Return (x, y) of the center of cell containing provided text 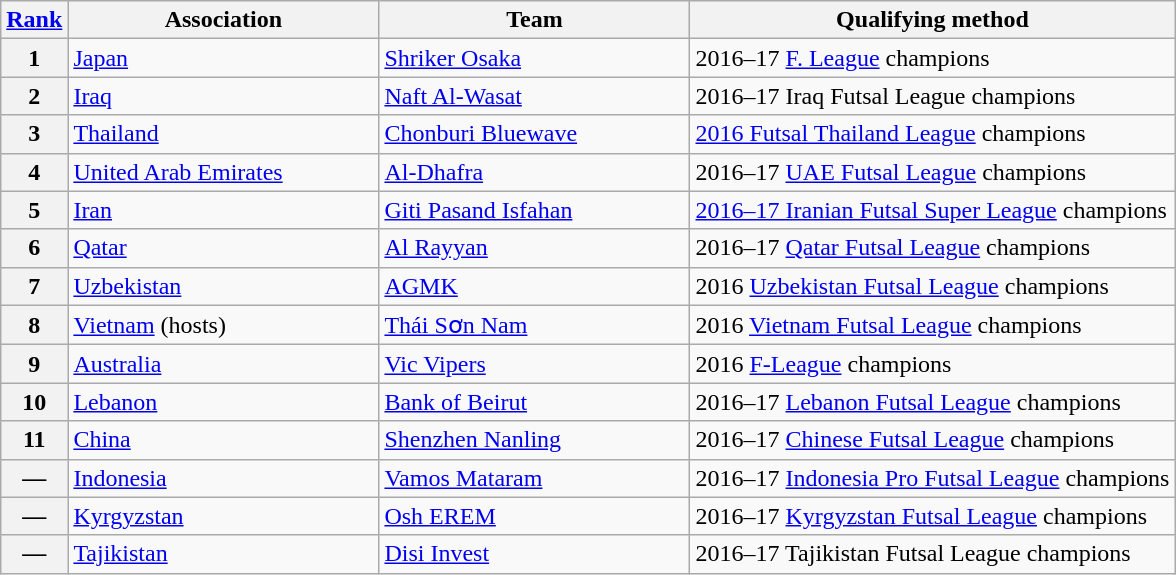
Tajikistan (224, 554)
10 (34, 402)
AGMK (534, 286)
2016 Vietnam Futsal League champions (932, 325)
Kyrgyzstan (224, 516)
Al Rayyan (534, 248)
7 (34, 286)
Vietnam (hosts) (224, 325)
3 (34, 134)
2016–17 F. League champions (932, 58)
Iraq (224, 96)
Chonburi Bluewave (534, 134)
Disi Invest (534, 554)
Lebanon (224, 402)
Iran (224, 210)
Qatar (224, 248)
Association (224, 20)
Naft Al-Wasat (534, 96)
Giti Pasand Isfahan (534, 210)
2016–17 Indonesia Pro Futsal League champions (932, 478)
4 (34, 172)
Shriker Osaka (534, 58)
2016–17 Kyrgyzstan Futsal League champions (932, 516)
Shenzhen Nanling (534, 440)
6 (34, 248)
2016–17 Iraq Futsal League champions (932, 96)
2 (34, 96)
2016–17 Qatar Futsal League champions (932, 248)
8 (34, 325)
Osh EREM (534, 516)
2016–17 Iranian Futsal Super League champions (932, 210)
Thailand (224, 134)
Vic Vipers (534, 364)
Japan (224, 58)
Vamos Mataram (534, 478)
Bank of Beirut (534, 402)
2016 Futsal Thailand League champions (932, 134)
2016 Uzbekistan Futsal League champions (932, 286)
2016–17 Chinese Futsal League champions (932, 440)
Uzbekistan (224, 286)
China (224, 440)
Rank (34, 20)
Australia (224, 364)
1 (34, 58)
5 (34, 210)
Indonesia (224, 478)
11 (34, 440)
9 (34, 364)
Al-Dhafra (534, 172)
Thái Sơn Nam (534, 325)
United Arab Emirates (224, 172)
2016–17 Tajikistan Futsal League champions (932, 554)
2016 F-League champions (932, 364)
2016–17 UAE Futsal League champions (932, 172)
Qualifying method (932, 20)
Team (534, 20)
2016–17 Lebanon Futsal League champions (932, 402)
